From the cell containing the given text, extract its center point as (X, Y) coordinate. 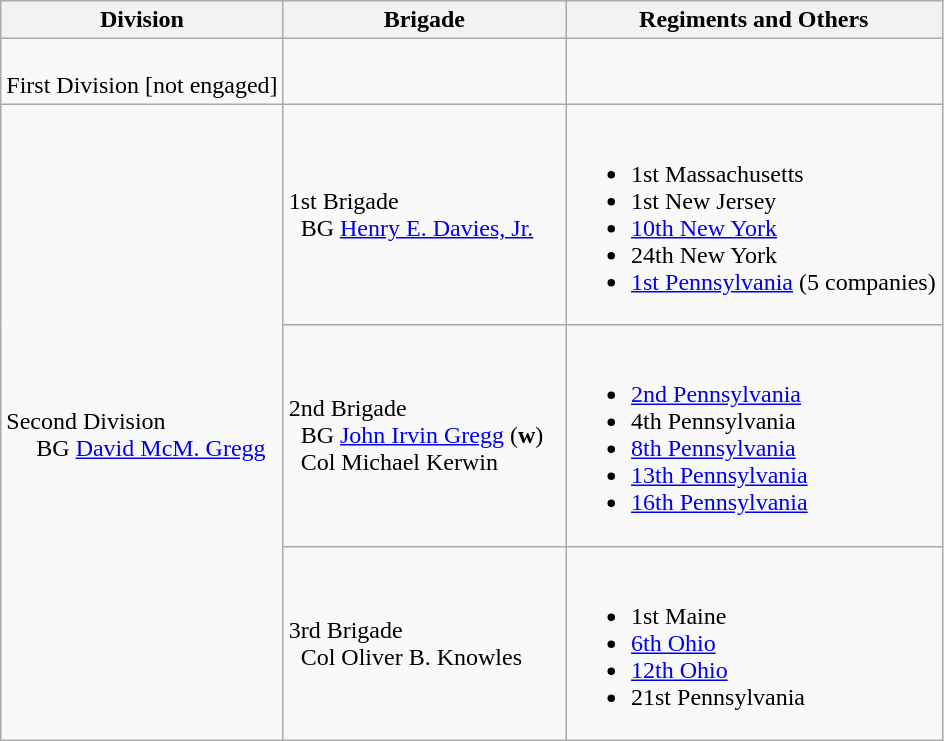
2nd Pennsylvania4th Pennsylvania8th Pennsylvania13th Pennsylvania16th Pennsylvania (754, 436)
3rd Brigade Col Oliver B. Knowles (424, 643)
1st Massachusetts1st New Jersey10th New York24th New York1st Pennsylvania (5 companies) (754, 214)
Regiments and Others (754, 20)
Brigade (424, 20)
Division (142, 20)
1st Brigade BG Henry E. Davies, Jr. (424, 214)
Second Division BG David McM. Gregg (142, 422)
2nd Brigade BG John Irvin Gregg (w) Col Michael Kerwin (424, 436)
1st Maine6th Ohio12th Ohio21st Pennsylvania (754, 643)
First Division [not engaged] (142, 72)
